From the cell containing the given text, extract its center point as [x, y] coordinate. 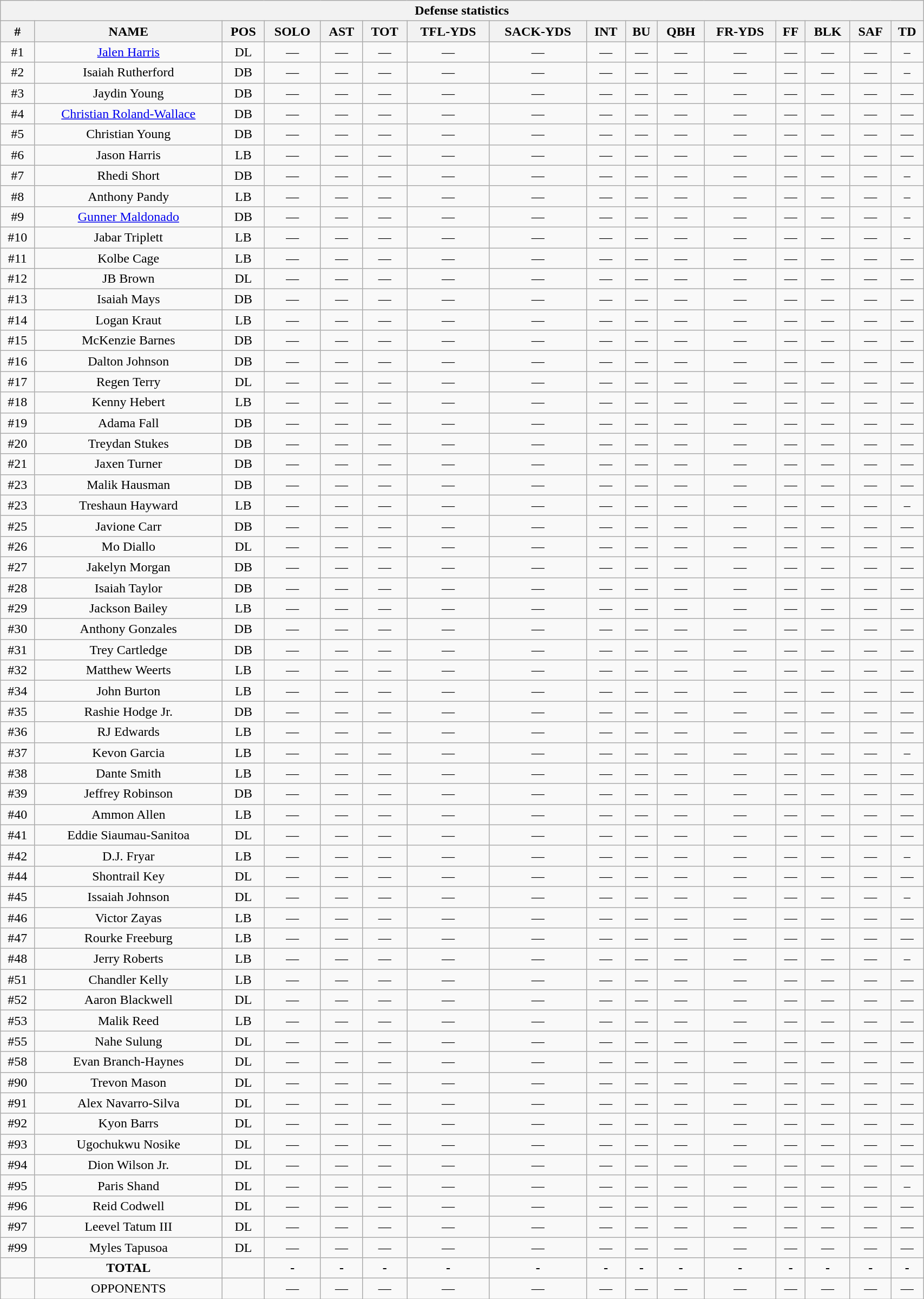
#97 [17, 1226]
#42 [17, 856]
#8 [17, 196]
TOTAL [129, 1268]
Malik Hausman [129, 485]
BU [641, 31]
#52 [17, 1000]
Rourke Freeburg [129, 938]
Isaiah Mays [129, 299]
Rashie Hodge Jr. [129, 711]
#7 [17, 175]
OPPONENTS [129, 1289]
#51 [17, 980]
#35 [17, 711]
#39 [17, 794]
Jaydin Young [129, 93]
Anthony Pandy [129, 196]
McKenzie Barnes [129, 341]
Jackson Bailey [129, 609]
Aaron Blackwell [129, 1000]
#25 [17, 526]
#41 [17, 835]
#20 [17, 443]
#32 [17, 670]
Issaiah Johnson [129, 897]
#28 [17, 588]
Christian Young [129, 134]
#16 [17, 361]
#45 [17, 897]
#31 [17, 650]
Adama Fall [129, 423]
#40 [17, 814]
Dion Wilson Jr. [129, 1165]
Anthony Gonzales [129, 629]
#90 [17, 1082]
RJ Edwards [129, 732]
#13 [17, 299]
#58 [17, 1062]
TFL-YDS [448, 31]
#19 [17, 423]
#48 [17, 959]
#36 [17, 732]
Jakelyn Morgan [129, 567]
Regen Terry [129, 382]
#1 [17, 52]
Rhedi Short [129, 175]
Victor Zayas [129, 918]
Alex Navarro-Silva [129, 1103]
Jaxen Turner [129, 464]
#21 [17, 464]
#26 [17, 546]
D.J. Fryar [129, 856]
Kevon Garcia [129, 753]
#17 [17, 382]
#94 [17, 1165]
#2 [17, 73]
Kyon Barrs [129, 1124]
Evan Branch-Haynes [129, 1062]
POS [244, 31]
Trey Cartledge [129, 650]
Treydan Stukes [129, 443]
#92 [17, 1124]
#96 [17, 1206]
TD [907, 31]
#38 [17, 773]
Jerry Roberts [129, 959]
Chandler Kelly [129, 980]
John Burton [129, 691]
Nahe Sulung [129, 1041]
Paris Shand [129, 1185]
#55 [17, 1041]
#93 [17, 1144]
#9 [17, 217]
Malik Reed [129, 1021]
#95 [17, 1185]
Kolbe Cage [129, 258]
Shontrail Key [129, 876]
#29 [17, 609]
#91 [17, 1103]
# [17, 31]
SACK-YDS [538, 31]
BLK [828, 31]
Myles Tapusoa [129, 1247]
AST [341, 31]
#14 [17, 320]
#46 [17, 918]
#30 [17, 629]
#99 [17, 1247]
#11 [17, 258]
#37 [17, 753]
#34 [17, 691]
Jalen Harris [129, 52]
NAME [129, 31]
Jeffrey Robinson [129, 794]
Jason Harris [129, 155]
#12 [17, 279]
FR-YDS [740, 31]
SOLO [292, 31]
#15 [17, 341]
Reid Codwell [129, 1206]
#53 [17, 1021]
#6 [17, 155]
Christian Roland-Wallace [129, 114]
Leevel Tatum III [129, 1226]
FF [791, 31]
Defense statistics [462, 11]
Isaiah Rutherford [129, 73]
#10 [17, 237]
QBH [681, 31]
#18 [17, 402]
Matthew Weerts [129, 670]
#4 [17, 114]
Logan Kraut [129, 320]
Ammon Allen [129, 814]
Treshaun Hayward [129, 505]
#5 [17, 134]
JB Brown [129, 279]
INT [606, 31]
#27 [17, 567]
Trevon Mason [129, 1082]
TOT [385, 31]
Dalton Johnson [129, 361]
#3 [17, 93]
Ugochukwu Nosike [129, 1144]
SAF [870, 31]
Gunner Maldonado [129, 217]
#44 [17, 876]
Dante Smith [129, 773]
Kenny Hebert [129, 402]
Eddie Siaumau-Sanitoa [129, 835]
#47 [17, 938]
Isaiah Taylor [129, 588]
Javione Carr [129, 526]
Mo Diallo [129, 546]
Jabar Triplett [129, 237]
